Identify which cell holds the provided text, then report its [X, Y] central coordinate. 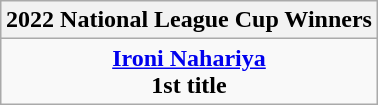
Ironi Nahariya 1st title [190, 72]
2022 National League Cup Winners [190, 20]
